From the cell containing the given text, extract its center point as (x, y) coordinate. 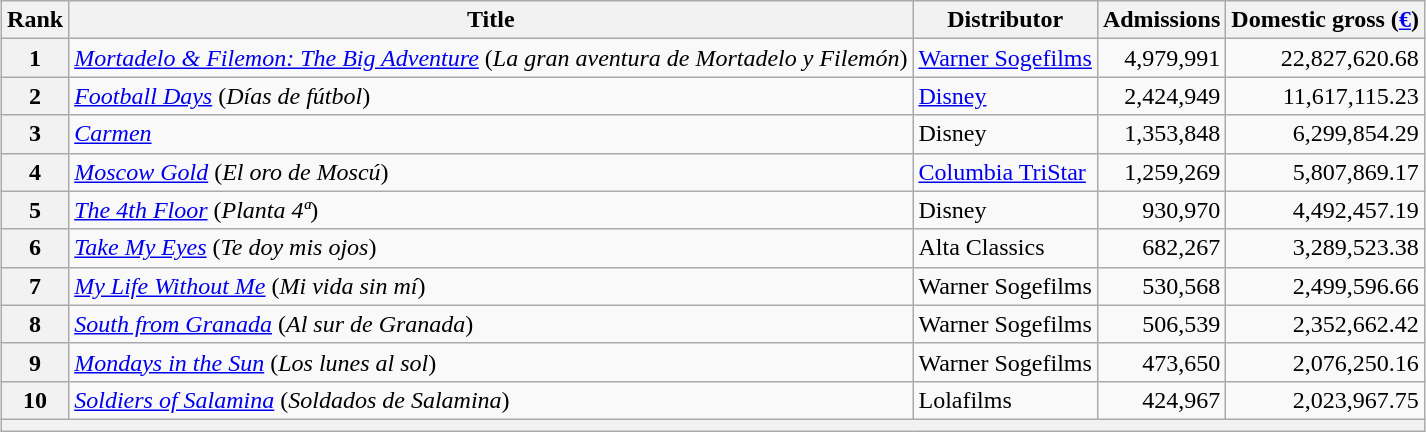
2,352,662.42 (1326, 324)
Soldiers of Salamina (Soldados de Salamina) (491, 400)
Columbia TriStar (1005, 172)
2,499,596.66 (1326, 286)
3,289,523.38 (1326, 248)
2,424,949 (1161, 96)
Alta Classics (1005, 248)
1,353,848 (1161, 134)
Lolafilms (1005, 400)
6 (36, 248)
2 (36, 96)
My Life Without Me (Mi vida sin mí) (491, 286)
506,539 (1161, 324)
473,650 (1161, 362)
The 4th Floor (Planta 4ª) (491, 210)
3 (36, 134)
Carmen (491, 134)
9 (36, 362)
Mondays in the Sun (Los lunes al sol) (491, 362)
Football Days (Días de fútbol) (491, 96)
Admissions (1161, 20)
1,259,269 (1161, 172)
2,023,967.75 (1326, 400)
South from Granada (Al sur de Granada) (491, 324)
6,299,854.29 (1326, 134)
4,979,991 (1161, 58)
Title (491, 20)
7 (36, 286)
4,492,457.19 (1326, 210)
4 (36, 172)
Take My Eyes (Te doy mis ojos) (491, 248)
682,267 (1161, 248)
1 (36, 58)
Distributor (1005, 20)
5,807,869.17 (1326, 172)
Moscow Gold (El oro de Moscú) (491, 172)
10 (36, 400)
Mortadelo & Filemon: The Big Adventure (La gran aventura de Mortadelo y Filemón) (491, 58)
530,568 (1161, 286)
2,076,250.16 (1326, 362)
Domestic gross (€) (1326, 20)
8 (36, 324)
5 (36, 210)
11,617,115.23 (1326, 96)
424,967 (1161, 400)
22,827,620.68 (1326, 58)
930,970 (1161, 210)
Rank (36, 20)
